Determine the (x, y) coordinate at the center of the cell enclosing the given text.  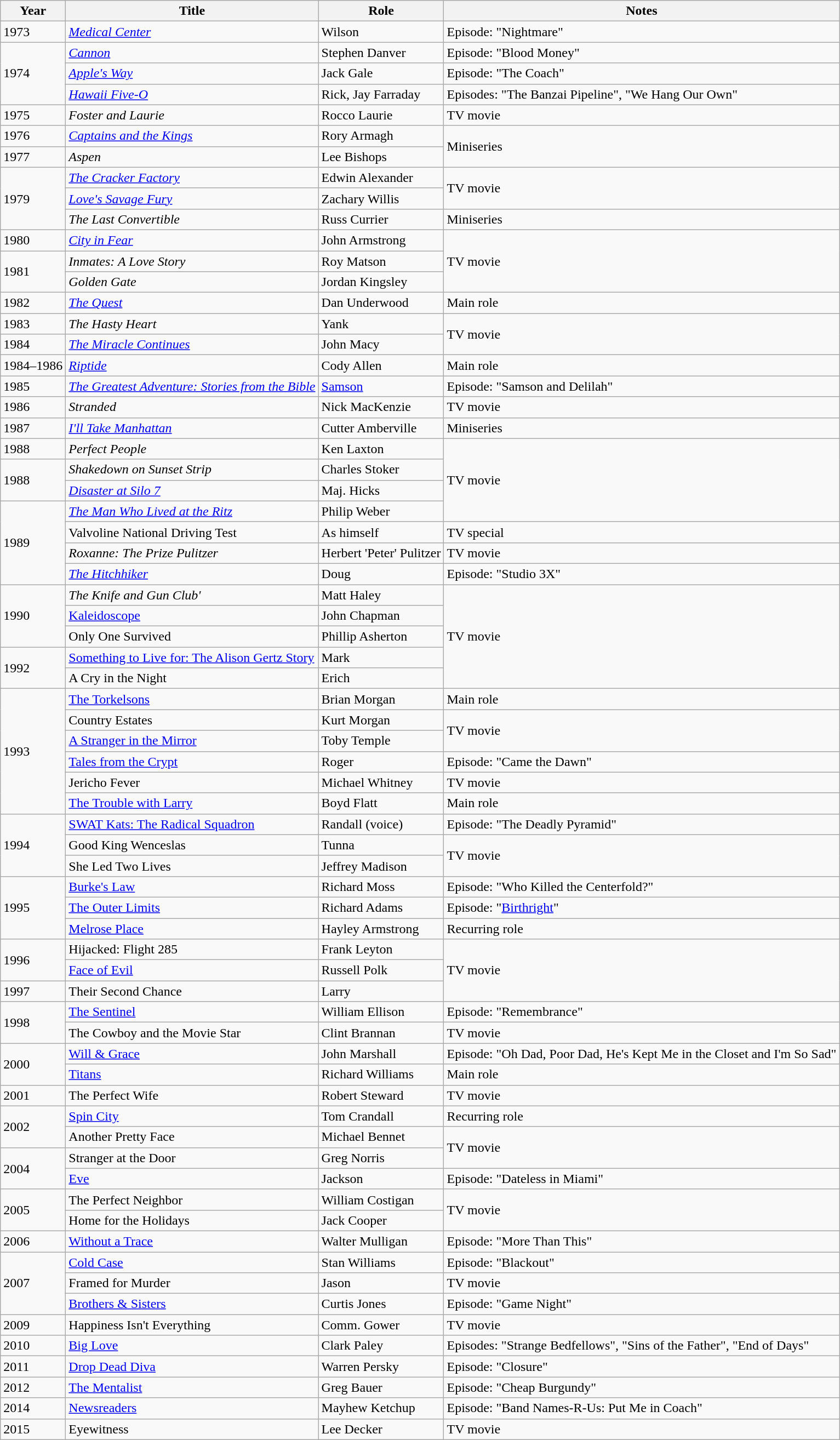
1983 (33, 324)
1982 (33, 303)
1989 (33, 542)
Warren Persky (381, 1367)
Roger (381, 762)
Rick, Jay Farraday (381, 94)
John Marshall (381, 1054)
2015 (33, 1429)
Cannon (192, 53)
Year (33, 11)
Clint Brannan (381, 1033)
2004 (33, 1168)
Episode: "Came the Dawn" (642, 762)
Richard Williams (381, 1075)
Titans (192, 1075)
Melrose Place (192, 929)
Drop Dead Diva (192, 1367)
1984 (33, 345)
Episode: "Studio 3X" (642, 574)
Lee Decker (381, 1429)
Roxanne: The Prize Pulitzer (192, 553)
Jordan Kingsley (381, 282)
1984–1986 (33, 365)
2001 (33, 1095)
Russ Currier (381, 219)
Episode: "Blood Money" (642, 53)
Newsreaders (192, 1408)
Zachary Willis (381, 198)
Comm. Gower (381, 1325)
Aspen (192, 157)
2011 (33, 1367)
Episode: "Oh Dad, Poor Dad, He's Kept Me in the Closet and I'm So Sad" (642, 1054)
Edwin Alexander (381, 178)
The Man Who Lived at the Ritz (192, 511)
Yank (381, 324)
Ken Laxton (381, 449)
1979 (33, 198)
Episode: "The Coach" (642, 73)
The Cowboy and the Movie Star (192, 1033)
Jackson (381, 1179)
Dan Underwood (381, 303)
1985 (33, 386)
The Quest (192, 303)
Jeffrey Madison (381, 866)
Apple's Way (192, 73)
Happiness Isn't Everything (192, 1325)
2002 (33, 1127)
A Stranger in the Mirror (192, 741)
Another Pretty Face (192, 1137)
Spin City (192, 1116)
1998 (33, 1022)
Jack Gale (381, 73)
Episode: "More Than This" (642, 1241)
As himself (381, 532)
Charles Stoker (381, 470)
2014 (33, 1408)
1980 (33, 240)
Hawaii Five-O (192, 94)
Richard Moss (381, 887)
Home for the Holidays (192, 1220)
Phillip Asherton (381, 637)
Rocco Laurie (381, 115)
Kaleidoscope (192, 616)
William Costigan (381, 1199)
1995 (33, 907)
Randall (voice) (381, 824)
Hayley Armstrong (381, 929)
Notes (642, 11)
2007 (33, 1283)
1990 (33, 615)
Curtis Jones (381, 1304)
Episode: "Dateless in Miami" (642, 1179)
Role (381, 11)
1976 (33, 136)
Clark Paley (381, 1346)
Love's Savage Fury (192, 198)
The Mentalist (192, 1387)
Medical Center (192, 32)
Tom Crandall (381, 1116)
1993 (33, 751)
2009 (33, 1325)
Greg Norris (381, 1158)
Episode: "Game Night" (642, 1304)
Cold Case (192, 1262)
Burke's Law (192, 887)
City in Fear (192, 240)
Something to Live for: The Alison Gertz Story (192, 658)
1987 (33, 428)
The Last Convertible (192, 219)
John Macy (381, 345)
Mayhew Ketchup (381, 1408)
The Knife and Gun Club' (192, 595)
Disaster at Silo 7 (192, 490)
TV special (642, 532)
Stranger at the Door (192, 1158)
The Perfect Neighbor (192, 1199)
Perfect People (192, 449)
Captains and the Kings (192, 136)
Toby Temple (381, 741)
Episode: "Who Killed the Centerfold?" (642, 887)
Title (192, 11)
A Cry in the Night (192, 678)
Episode: "Blackout" (642, 1262)
Matt Haley (381, 595)
Michael Whitney (381, 782)
Their Second Chance (192, 991)
Walter Mulligan (381, 1241)
The Torkelsons (192, 699)
The Sentinel (192, 1012)
Herbert 'Peter' Pulitzer (381, 553)
1994 (33, 845)
Maj. Hicks (381, 490)
Episode: "Birthright" (642, 907)
Larry (381, 991)
Lee Bishops (381, 157)
Russell Polk (381, 970)
Episode: "Remembrance" (642, 1012)
She Led Two Lives (192, 866)
Episode: "Cheap Burgundy" (642, 1387)
The Outer Limits (192, 907)
2010 (33, 1346)
Michael Bennet (381, 1137)
Stan Williams (381, 1262)
The Trouble with Larry (192, 803)
2005 (33, 1210)
Brian Morgan (381, 699)
1996 (33, 960)
Eve (192, 1179)
The Greatest Adventure: Stories from the Bible (192, 386)
1992 (33, 668)
Episode: "Closure" (642, 1367)
Boyd Flatt (381, 803)
Good King Wenceslas (192, 845)
1981 (33, 272)
Tunna (381, 845)
Country Estates (192, 720)
John Armstrong (381, 240)
Will & Grace (192, 1054)
1973 (33, 32)
Jason (381, 1283)
Kurt Morgan (381, 720)
2000 (33, 1064)
SWAT Kats: The Radical Squadron (192, 824)
Episodes: "Strange Bedfellows", "Sins of the Father", "End of Days" (642, 1346)
The Cracker Factory (192, 178)
The Miracle Continues (192, 345)
Foster and Laurie (192, 115)
Without a Trace (192, 1241)
Richard Adams (381, 907)
Episode: "Band Names-R-Us: Put Me in Coach" (642, 1408)
Robert Steward (381, 1095)
1974 (33, 73)
The Hitchhiker (192, 574)
Eyewitness (192, 1429)
Stranded (192, 407)
Face of Evil (192, 970)
Shakedown on Sunset Strip (192, 470)
Mark (381, 658)
Philip Weber (381, 511)
Doug (381, 574)
I'll Take Manhattan (192, 428)
William Ellison (381, 1012)
John Chapman (381, 616)
Cody Allen (381, 365)
Roy Matson (381, 261)
Frank Leyton (381, 950)
1975 (33, 115)
Riptide (192, 365)
Greg Bauer (381, 1387)
Big Love (192, 1346)
2006 (33, 1241)
Wilson (381, 32)
2012 (33, 1387)
Hijacked: Flight 285 (192, 950)
Samson (381, 386)
Jack Cooper (381, 1220)
Framed for Murder (192, 1283)
Episode: "The Deadly Pyramid" (642, 824)
Nick MacKenzie (381, 407)
Only One Survived (192, 637)
Jericho Fever (192, 782)
Valvoline National Driving Test (192, 532)
The Hasty Heart (192, 324)
Tales from the Crypt (192, 762)
1986 (33, 407)
Stephen Danver (381, 53)
The Perfect Wife (192, 1095)
Golden Gate (192, 282)
Episode: "Samson and Delilah" (642, 386)
Rory Armagh (381, 136)
1997 (33, 991)
Cutter Amberville (381, 428)
Brothers & Sisters (192, 1304)
1977 (33, 157)
Episodes: "The Banzai Pipeline", "We Hang Our Own" (642, 94)
Erich (381, 678)
Inmates: A Love Story (192, 261)
Episode: "Nightmare" (642, 32)
